For the text-containing cell, return its midpoint in [x, y] coordinate format. 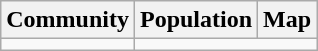
Map [288, 20]
Community [68, 20]
Population [196, 20]
